From the cell containing the given text, extract its center point as [x, y] coordinate. 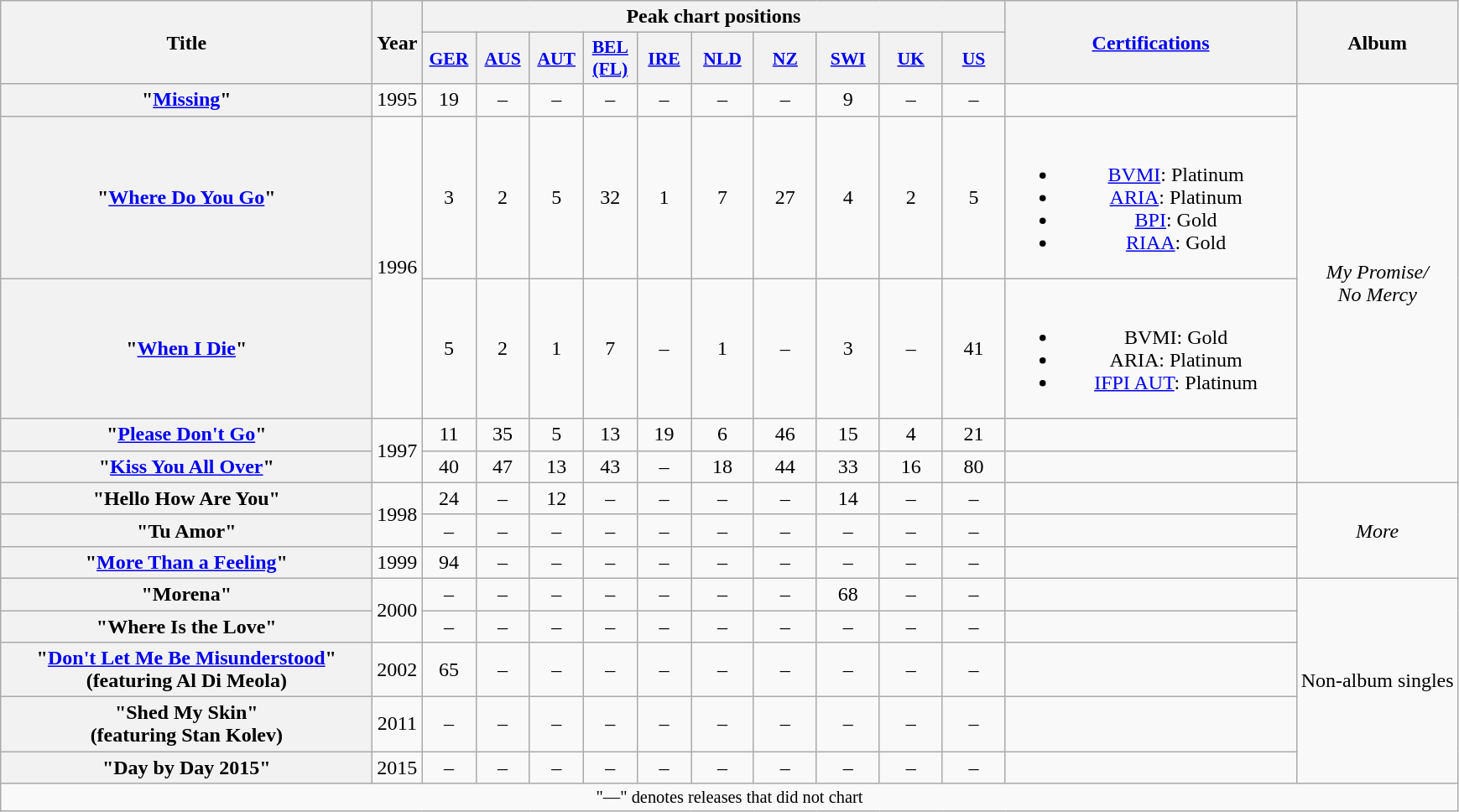
9 [847, 100]
43 [610, 466]
Peak chart positions [713, 17]
1996 [398, 267]
GER [449, 59]
44 [785, 466]
65 [449, 669]
Title [186, 42]
15 [847, 435]
"Tu Amor" [186, 530]
2002 [398, 669]
UK [911, 59]
6 [723, 435]
"Morena" [186, 594]
"Day by Day 2015" [186, 768]
68 [847, 594]
NLD [723, 59]
35 [503, 435]
Year [398, 42]
BEL(FL) [610, 59]
"Don't Let Me Be Misunderstood" (featuring Al Di Meola) [186, 669]
1995 [398, 100]
40 [449, 466]
"—" denotes releases that did not chart [730, 798]
"Shed My Skin" (featuring Stan Kolev) [186, 725]
Album [1378, 42]
"Hello How Are You" [186, 498]
18 [723, 466]
NZ [785, 59]
16 [911, 466]
32 [610, 197]
12 [556, 498]
2000 [398, 610]
2015 [398, 768]
41 [973, 349]
14 [847, 498]
21 [973, 435]
1998 [398, 514]
SWI [847, 59]
80 [973, 466]
46 [785, 435]
BVMI: PlatinumARIA: PlatinumBPI: GoldRIAA: Gold [1151, 197]
More [1378, 530]
2011 [398, 725]
"When I Die" [186, 349]
IRE [664, 59]
"Missing" [186, 100]
"Where Do You Go" [186, 197]
94 [449, 562]
27 [785, 197]
11 [449, 435]
"Please Don't Go" [186, 435]
Non-album singles [1378, 680]
"Kiss You All Over" [186, 466]
"More Than a Feeling" [186, 562]
47 [503, 466]
US [973, 59]
24 [449, 498]
33 [847, 466]
AUT [556, 59]
My Promise/No Mercy [1378, 284]
Certifications [1151, 42]
BVMI: GoldARIA: PlatinumIFPI AUT: Platinum [1151, 349]
"Where Is the Love" [186, 627]
AUS [503, 59]
1999 [398, 562]
1997 [398, 450]
